Pinpoint the cell where the given text exists, returning its (x, y) midpoint coordinate. 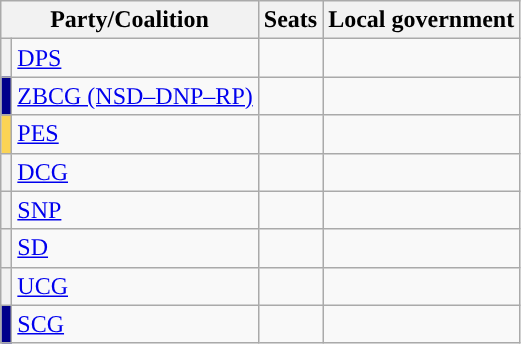
SD (135, 248)
DPS (135, 58)
SCG (135, 324)
PES (135, 134)
DCG (135, 172)
Seats (290, 20)
SNP (135, 210)
ZBCG (NSD–DNP–RP) (135, 96)
Party/Coalition (130, 20)
Local government (422, 20)
UCG (135, 286)
